Detect which cell encompasses the target text, then output its [X, Y] center coordinate. 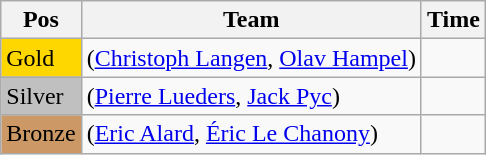
Pos [41, 20]
(Pierre Lueders, Jack Pyc) [251, 96]
Team [251, 20]
(Christoph Langen, Olav Hampel) [251, 58]
Time [453, 20]
(Eric Alard, Éric Le Chanony) [251, 134]
Gold [41, 58]
Bronze [41, 134]
Silver [41, 96]
